Identify which cell holds the provided text, then report its (X, Y) central coordinate. 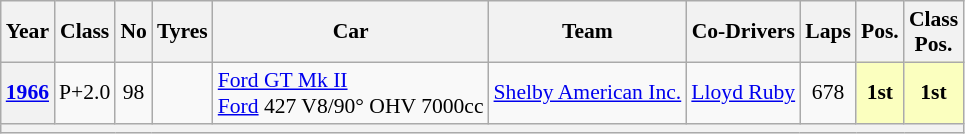
ClassPos. (934, 32)
Co-Drivers (743, 32)
Ford GT Mk IIFord 427 V8/90° OHV 7000cc (351, 92)
Pos. (880, 32)
678 (828, 92)
98 (134, 92)
Car (351, 32)
Shelby American Inc. (588, 92)
Year (28, 32)
Team (588, 32)
Laps (828, 32)
Class (84, 32)
Lloyd Ruby (743, 92)
P+2.0 (84, 92)
Tyres (182, 32)
No (134, 32)
1966 (28, 92)
